Return the [x, y] coordinate for the center point of the cell that contains the specified text.  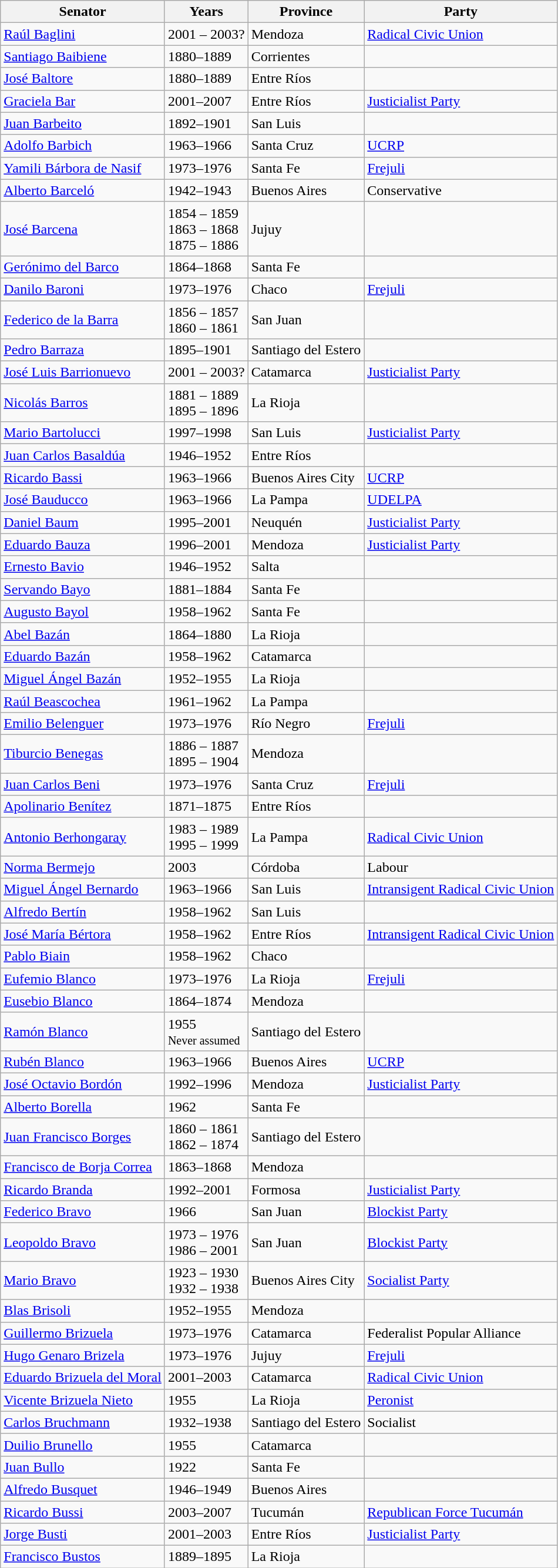
Hugo Genaro Brizela [83, 1355]
Juan Bullo [83, 1467]
Duilio Brunello [83, 1445]
1863–1868 [206, 1167]
Ricardo Bassi [83, 478]
Labour [460, 867]
1983 – 19891995 – 1999 [206, 837]
Rubén Blanco [83, 1062]
Conservative [460, 190]
Gerónimo del Barco [83, 267]
1966 [206, 1212]
1889–1895 [206, 1557]
Eduardo Bauza [83, 545]
Eduardo Brizuela del Moral [83, 1378]
1995–2001 [206, 522]
Raúl Baglini [83, 34]
José Bauducco [83, 500]
1871–1875 [206, 807]
Alberto Borella [83, 1106]
Formosa [306, 1190]
Federalist Popular Alliance [460, 1333]
Daniel Baum [83, 522]
Yamili Bárbora de Nasif [83, 168]
1946–1949 [206, 1489]
Miguel Ángel Bazán [83, 679]
José Octavio Bordón [83, 1084]
José Luis Barrionuevo [83, 372]
Norma Bermejo [83, 867]
Ricardo Branda [83, 1190]
Apolinario Benítez [83, 807]
Alfredo Bertín [83, 912]
Vicente Brizuela Nieto [83, 1400]
Corrientes [306, 56]
Juan Carlos Basaldúa [83, 455]
Río Negro [306, 724]
Socialist Party [460, 1281]
Peronist [460, 1400]
1997–1998 [206, 433]
Federico Bravo [83, 1212]
Socialist [460, 1422]
Eusebio Blanco [83, 1001]
Juan Carlos Beni [83, 784]
Juan Barbeito [83, 123]
Party [460, 12]
Carlos Bruchmann [83, 1422]
Years [206, 12]
1856 – 18571860 – 1861 [206, 320]
1955Never assumed [206, 1032]
1854 – 18591863 – 18681875 – 1886 [206, 229]
1895–1901 [206, 350]
1973 – 19761986 – 2001 [206, 1242]
Augusto Bayol [83, 612]
UDELPA [460, 500]
Republican Force Tucumán [460, 1512]
Neuquén [306, 522]
Leopoldo Bravo [83, 1242]
1860 – 18611862 – 1874 [206, 1137]
Senator [83, 12]
2001–2007 [206, 101]
José Baltore [83, 79]
Antonio Berhongaray [83, 837]
Mario Bravo [83, 1281]
Ramón Blanco [83, 1032]
1881–1884 [206, 589]
Mario Bartolucci [83, 433]
Adolfo Barbich [83, 146]
Francisco Bustos [83, 1557]
1923 – 19301932 – 1938 [206, 1281]
1992–2001 [206, 1190]
2003 [206, 867]
1922 [206, 1467]
1961–1962 [206, 701]
José Barcena [83, 229]
Miguel Ángel Bernardo [83, 889]
Jorge Busti [83, 1535]
Francisco de Borja Correa [83, 1167]
Eufemio Blanco [83, 979]
Alfredo Busquet [83, 1489]
1864–1880 [206, 634]
Eduardo Bazán [83, 656]
Raúl Beascochea [83, 701]
Blas Brisoli [83, 1311]
Guillermo Brizuela [83, 1333]
1864–1874 [206, 1001]
1864–1868 [206, 267]
Graciela Bar [83, 101]
Danilo Baroni [83, 289]
Tiburcio Benegas [83, 754]
Emilio Belenguer [83, 724]
Federico de la Barra [83, 320]
Ernesto Bavio [83, 567]
1892–1901 [206, 123]
1992–1996 [206, 1084]
1996–2001 [206, 545]
Córdoba [306, 867]
Nicolás Barros [83, 403]
1962 [206, 1106]
1942–1943 [206, 190]
Santiago Baibiene [83, 56]
Servando Bayo [83, 589]
Pedro Barraza [83, 350]
Pablo Biain [83, 956]
1881 – 18891895 – 1896 [206, 403]
1932–1938 [206, 1422]
Tucumán [306, 1512]
2003–2007 [206, 1512]
Abel Bazán [83, 634]
Ricardo Bussi [83, 1512]
José María Bértora [83, 934]
Province [306, 12]
1886 – 18871895 – 1904 [206, 754]
Juan Francisco Borges [83, 1137]
Alberto Barceló [83, 190]
Salta [306, 567]
